Locate the cell with the specified text and output its (X, Y) center coordinate. 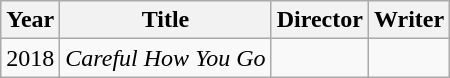
Title (166, 20)
Year (30, 20)
Director (320, 20)
Writer (408, 20)
Careful How You Go (166, 58)
2018 (30, 58)
